Scan for the cell matching the given text and deliver its [X, Y] coordinate at center. 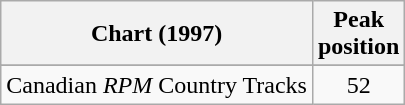
52 [358, 85]
Peakposition [358, 34]
Chart (1997) [157, 34]
Canadian RPM Country Tracks [157, 85]
